Return the [X, Y] coordinate for the center point of the cell that contains the specified text.  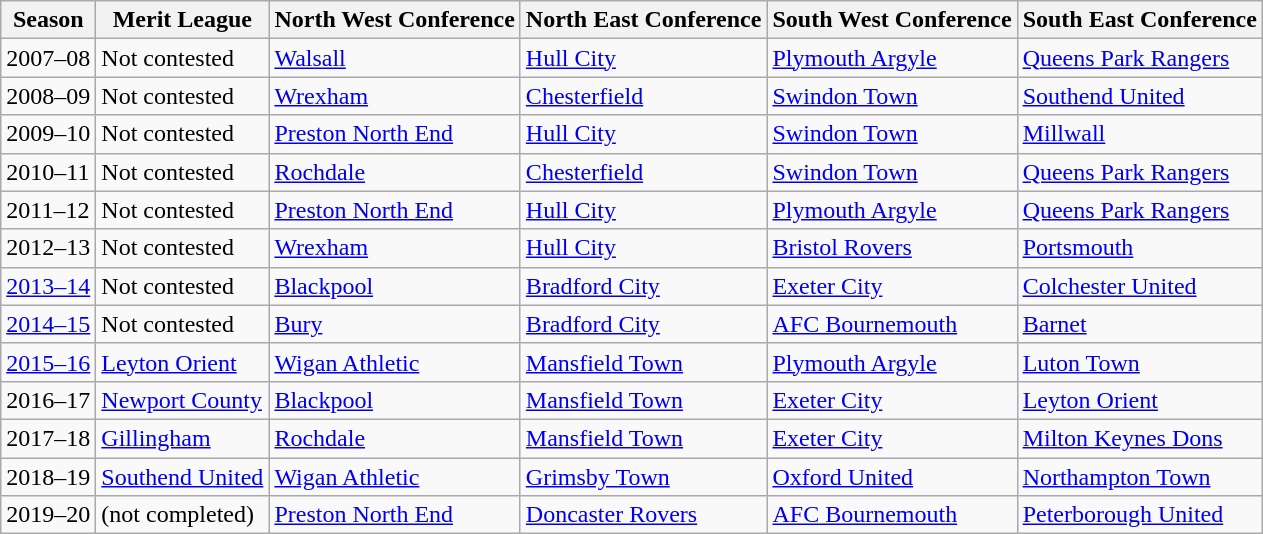
2008–09 [48, 96]
South West Conference [892, 20]
Peterborough United [1140, 515]
Millwall [1140, 134]
North West Conference [394, 20]
Season [48, 20]
Northampton Town [1140, 477]
(not completed) [182, 515]
Newport County [182, 400]
Grimsby Town [644, 477]
Luton Town [1140, 362]
2018–19 [48, 477]
2017–18 [48, 438]
2010–11 [48, 172]
2014–15 [48, 324]
Doncaster Rovers [644, 515]
Merit League [182, 20]
Milton Keynes Dons [1140, 438]
2019–20 [48, 515]
2011–12 [48, 210]
2016–17 [48, 400]
Portsmouth [1140, 248]
2009–10 [48, 134]
2013–14 [48, 286]
Walsall [394, 58]
Barnet [1140, 324]
North East Conference [644, 20]
2015–16 [48, 362]
2007–08 [48, 58]
South East Conference [1140, 20]
Bury [394, 324]
Bristol Rovers [892, 248]
Gillingham [182, 438]
2012–13 [48, 248]
Colchester United [1140, 286]
Oxford United [892, 477]
